Provide the (x, y) coordinate of the cell's center where the given text is located.  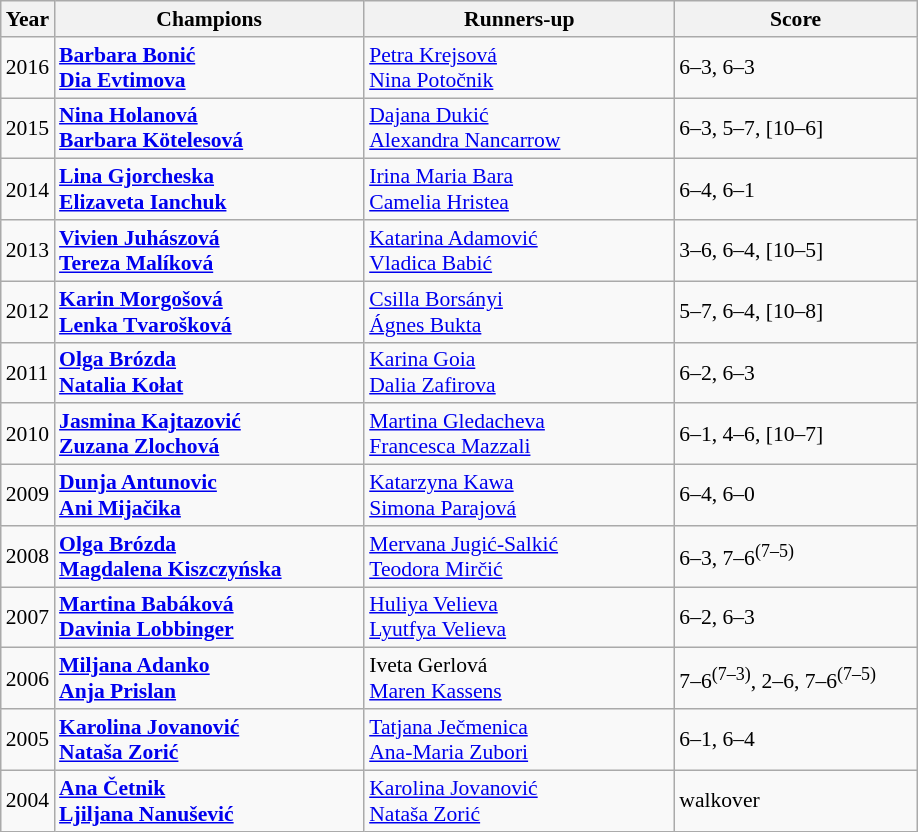
2010 (28, 434)
2015 (28, 128)
Nina Holanová Barbara Kötelesová (209, 128)
Karin Morgošová Lenka Tvarošková (209, 312)
2004 (28, 800)
5–7, 6–4, [10–8] (796, 312)
2009 (28, 496)
Champions (209, 19)
6–1, 4–6, [10–7] (796, 434)
Olga Brózda Natalia Kołat (209, 372)
Score (796, 19)
Olga Brózda Magdalena Kiszczyńska (209, 556)
Mervana Jugić-Salkić Teodora Mirčić (519, 556)
Katarzyna Kawa Simona Parajová (519, 496)
2007 (28, 618)
Katarina Adamović Vladica Babić (519, 250)
Vivien Juhászová Tereza Malíková (209, 250)
Barbara Bonić Dia Evtimova (209, 68)
6–3, 5–7, [10–6] (796, 128)
2011 (28, 372)
2016 (28, 68)
6–4, 6–0 (796, 496)
Huliya Velieva Lyutfya Velieva (519, 618)
Ana Četnik Ljiljana Nanušević (209, 800)
walkover (796, 800)
2013 (28, 250)
6–3, 6–3 (796, 68)
Miljana Adanko Anja Prislan (209, 678)
Jasmina Kajtazović Zuzana Zlochová (209, 434)
2014 (28, 190)
2006 (28, 678)
2008 (28, 556)
Karina Goia Dalia Zafirova (519, 372)
2012 (28, 312)
6–4, 6–1 (796, 190)
7–6(7–3), 2–6, 7–6(7–5) (796, 678)
Petra Krejsová Nina Potočnik (519, 68)
Lina Gjorcheska Elizaveta Ianchuk (209, 190)
Irina Maria Bara Camelia Hristea (519, 190)
Tatjana Ječmenica Ana-Maria Zubori (519, 740)
Iveta Gerlová Maren Kassens (519, 678)
Csilla Borsányi Ágnes Bukta (519, 312)
2005 (28, 740)
Martina Babáková Davinia Lobbinger (209, 618)
3–6, 6–4, [10–5] (796, 250)
Year (28, 19)
Dunja Antunovic Ani Mijačika (209, 496)
Runners-up (519, 19)
Dajana Dukić Alexandra Nancarrow (519, 128)
Martina Gledacheva Francesca Mazzali (519, 434)
6–1, 6–4 (796, 740)
6–3, 7–6(7–5) (796, 556)
